Pinpoint the cell where the given text exists, returning its [x, y] midpoint coordinate. 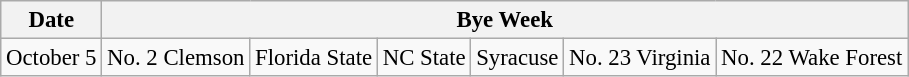
No. 2 Clemson [176, 58]
October 5 [52, 58]
No. 22 Wake Forest [812, 58]
Date [52, 20]
Syracuse [518, 58]
Bye Week [505, 20]
Florida State [314, 58]
No. 23 Virginia [640, 58]
NC State [424, 58]
